Extract the (x, y) coordinate from the center of the cell holding the provided text.  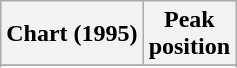
Chart (1995) (72, 34)
Peakposition (189, 34)
